Provide the (X, Y) coordinate of the cell's center where the given text is located.  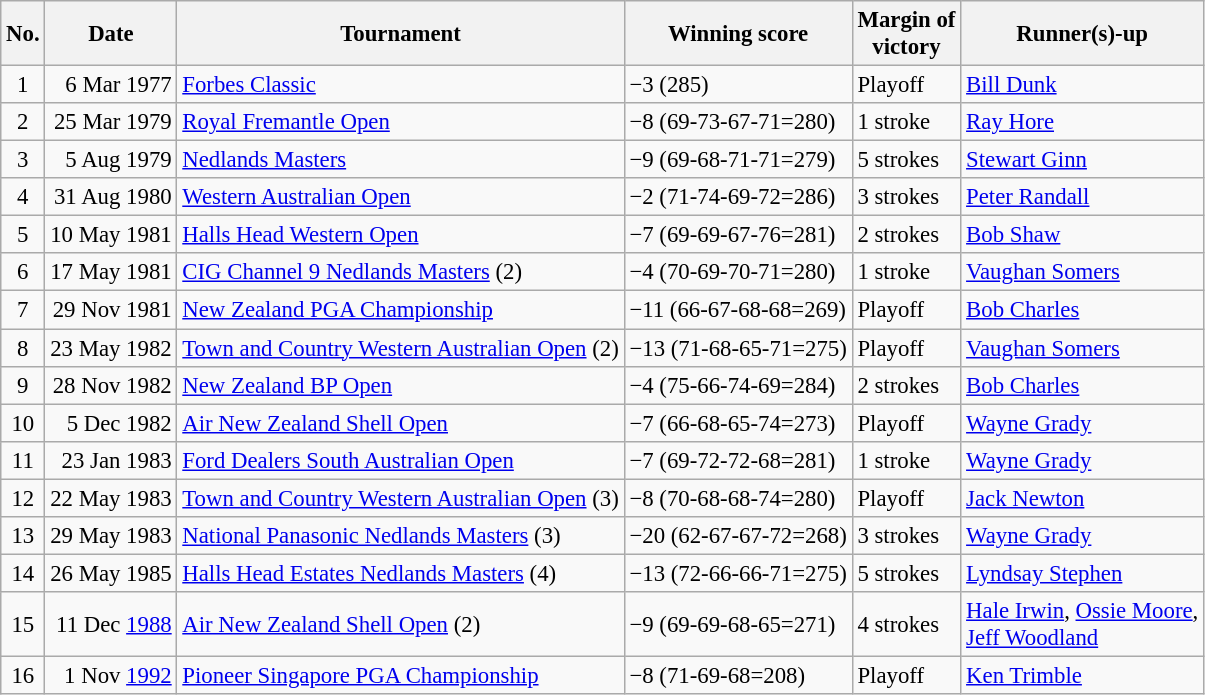
New Zealand BP Open (400, 385)
4 strokes (906, 624)
8 (23, 348)
Town and Country Western Australian Open (3) (400, 498)
−7 (69-69-67-76=281) (738, 235)
6 (23, 273)
−9 (69-69-68-65=271) (738, 624)
−4 (70-69-70-71=280) (738, 273)
1 (23, 85)
13 (23, 536)
Pioneer Singapore PGA Championship (400, 675)
Ford Dealers South Australian Open (400, 460)
Royal Fremantle Open (400, 122)
Margin ofvictory (906, 34)
23 Jan 1983 (111, 460)
Air New Zealand Shell Open (2) (400, 624)
−13 (72-66-66-71=275) (738, 573)
National Panasonic Nedlands Masters (3) (400, 536)
17 May 1981 (111, 273)
CIG Channel 9 Nedlands Masters (2) (400, 273)
Winning score (738, 34)
Town and Country Western Australian Open (2) (400, 348)
22 May 1983 (111, 498)
15 (23, 624)
Ken Trimble (1082, 675)
5 (23, 235)
11 (23, 460)
14 (23, 573)
−11 (66-67-68-68=269) (738, 310)
Runner(s)-up (1082, 34)
5 Aug 1979 (111, 160)
Jack Newton (1082, 498)
26 May 1985 (111, 573)
Bob Shaw (1082, 235)
Stewart Ginn (1082, 160)
Lyndsay Stephen (1082, 573)
7 (23, 310)
New Zealand PGA Championship (400, 310)
−9 (69-68-71-71=279) (738, 160)
−4 (75-66-74-69=284) (738, 385)
Air New Zealand Shell Open (400, 423)
−8 (70-68-68-74=280) (738, 498)
Ray Hore (1082, 122)
10 May 1981 (111, 235)
23 May 1982 (111, 348)
2 (23, 122)
25 Mar 1979 (111, 122)
16 (23, 675)
29 May 1983 (111, 536)
Tournament (400, 34)
−7 (66-68-65-74=273) (738, 423)
Date (111, 34)
−2 (71-74-69-72=286) (738, 197)
No. (23, 34)
Bill Dunk (1082, 85)
29 Nov 1981 (111, 310)
Halls Head Western Open (400, 235)
11 Dec 1988 (111, 624)
28 Nov 1982 (111, 385)
−7 (69-72-72-68=281) (738, 460)
−13 (71-68-65-71=275) (738, 348)
Nedlands Masters (400, 160)
31 Aug 1980 (111, 197)
Hale Irwin, Ossie Moore, Jeff Woodland (1082, 624)
−8 (71-69-68=208) (738, 675)
5 Dec 1982 (111, 423)
3 (23, 160)
Halls Head Estates Nedlands Masters (4) (400, 573)
9 (23, 385)
Forbes Classic (400, 85)
12 (23, 498)
−20 (62-67-67-72=268) (738, 536)
10 (23, 423)
4 (23, 197)
1 Nov 1992 (111, 675)
−3 (285) (738, 85)
−8 (69-73-67-71=280) (738, 122)
Western Australian Open (400, 197)
6 Mar 1977 (111, 85)
Peter Randall (1082, 197)
